Locate the cell with the specified text and output its (x, y) center coordinate. 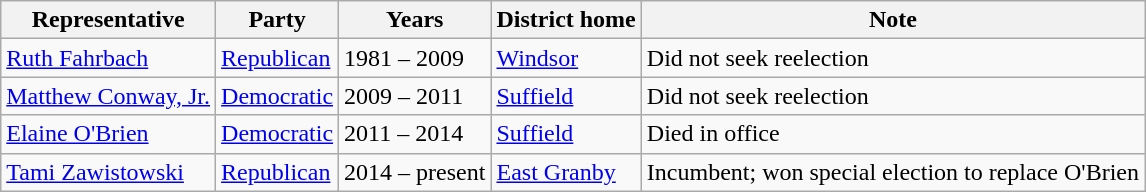
Representative (108, 20)
Died in office (892, 134)
1981 – 2009 (415, 58)
Party (278, 20)
Matthew Conway, Jr. (108, 96)
2011 – 2014 (415, 134)
Ruth Fahrbach (108, 58)
Windsor (566, 58)
Years (415, 20)
Tami Zawistowski (108, 172)
Incumbent; won special election to replace O'Brien (892, 172)
Note (892, 20)
East Granby (566, 172)
2014 – present (415, 172)
Elaine O'Brien (108, 134)
2009 – 2011 (415, 96)
District home (566, 20)
